Output the (X, Y) coordinate of the center of the cell containing the given text.  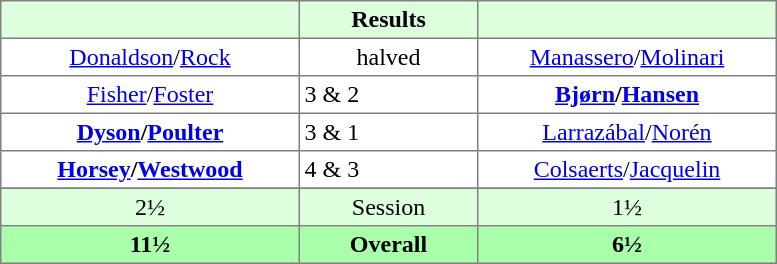
3 & 1 (388, 132)
Dyson/Poulter (150, 132)
6½ (627, 245)
2½ (150, 207)
Horsey/Westwood (150, 170)
Fisher/Foster (150, 95)
Colsaerts/Jacquelin (627, 170)
Manassero/Molinari (627, 57)
Overall (388, 245)
Bjørn/Hansen (627, 95)
Larrazábal/Norén (627, 132)
halved (388, 57)
Results (388, 20)
Donaldson/Rock (150, 57)
1½ (627, 207)
4 & 3 (388, 170)
3 & 2 (388, 95)
Session (388, 207)
11½ (150, 245)
